Find where the given text appears and provide that cell's center as [x, y] coordinate. 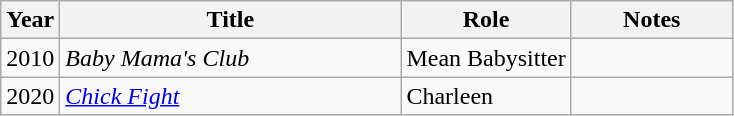
Charleen [486, 96]
Mean Babysitter [486, 58]
Title [230, 20]
2010 [30, 58]
Year [30, 20]
Notes [652, 20]
Chick Fight [230, 96]
2020 [30, 96]
Baby Mama's Club [230, 58]
Role [486, 20]
